Scan for the cell matching the given text and deliver its (X, Y) coordinate at center. 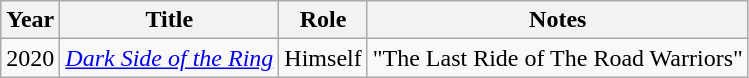
Year (30, 20)
Dark Side of the Ring (170, 58)
2020 (30, 58)
Title (170, 20)
Role (323, 20)
Notes (558, 20)
"The Last Ride of The Road Warriors" (558, 58)
Himself (323, 58)
